Return the [x, y] coordinate for the center point of the cell that contains the specified text.  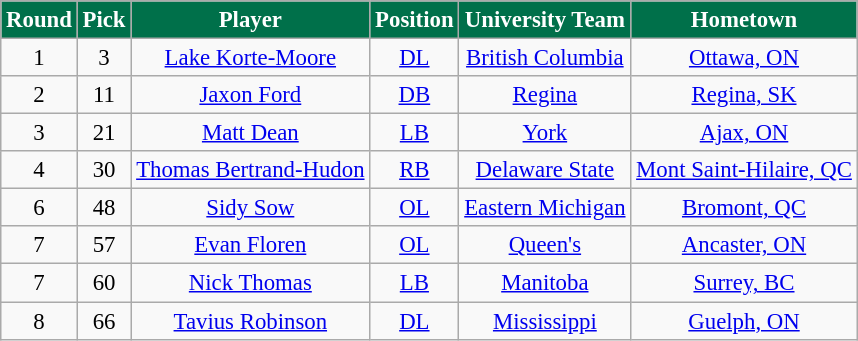
British Columbia [545, 58]
Regina, SK [744, 95]
60 [104, 283]
Lake Korte-Moore [250, 58]
Ajax, ON [744, 133]
Tavius Robinson [250, 321]
Thomas Bertrand-Hudon [250, 170]
Guelph, ON [744, 321]
Ottawa, ON [744, 58]
Matt Dean [250, 133]
Delaware State [545, 170]
Round [39, 20]
Nick Thomas [250, 283]
Bromont, QC [744, 208]
2 [39, 95]
Manitoba [545, 283]
Jaxon Ford [250, 95]
Sidy Sow [250, 208]
66 [104, 321]
Ancaster, ON [744, 245]
RB [414, 170]
Mississippi [545, 321]
Surrey, BC [744, 283]
8 [39, 321]
University Team [545, 20]
Evan Floren [250, 245]
1 [39, 58]
DB [414, 95]
Regina [545, 95]
11 [104, 95]
Player [250, 20]
Eastern Michigan [545, 208]
57 [104, 245]
6 [39, 208]
Position [414, 20]
21 [104, 133]
York [545, 133]
Pick [104, 20]
30 [104, 170]
Queen's [545, 245]
Mont Saint-Hilaire, QC [744, 170]
48 [104, 208]
4 [39, 170]
Hometown [744, 20]
